Output the [X, Y] coordinate of the center of the cell containing the given text.  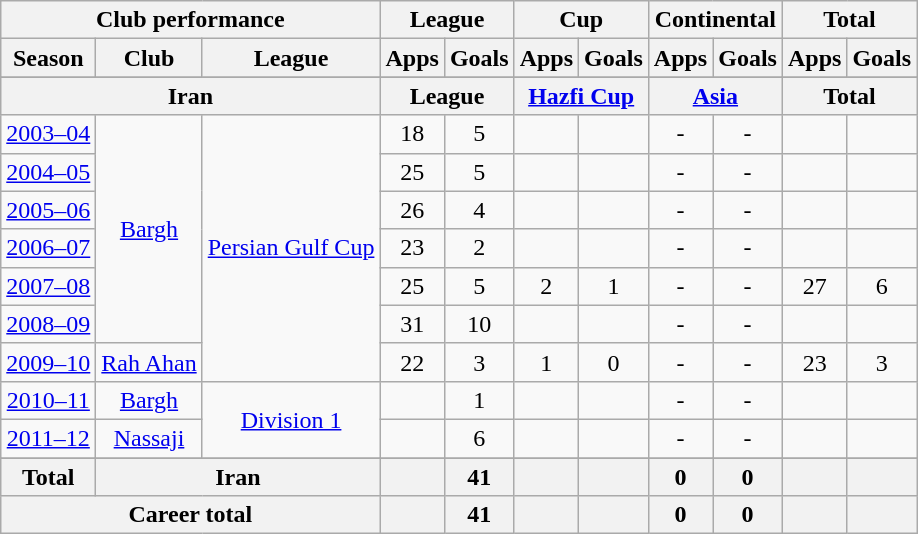
2010–11 [48, 400]
2005–06 [48, 210]
Asia [715, 96]
Nassaji [149, 438]
Club performance [190, 20]
2011–12 [48, 438]
18 [412, 134]
Continental [715, 20]
27 [814, 286]
2004–05 [48, 172]
Division 1 [291, 419]
26 [412, 210]
Rah Ahan [149, 362]
2009–10 [48, 362]
2008–09 [48, 324]
Career total [190, 515]
Season [48, 58]
4 [479, 210]
10 [479, 324]
2006–07 [48, 248]
Hazfi Cup [581, 96]
2003–04 [48, 134]
31 [412, 324]
2007–08 [48, 286]
Persian Gulf Cup [291, 248]
Club [149, 58]
22 [412, 362]
Cup [581, 20]
